Return (x, y) of the center of cell containing provided text 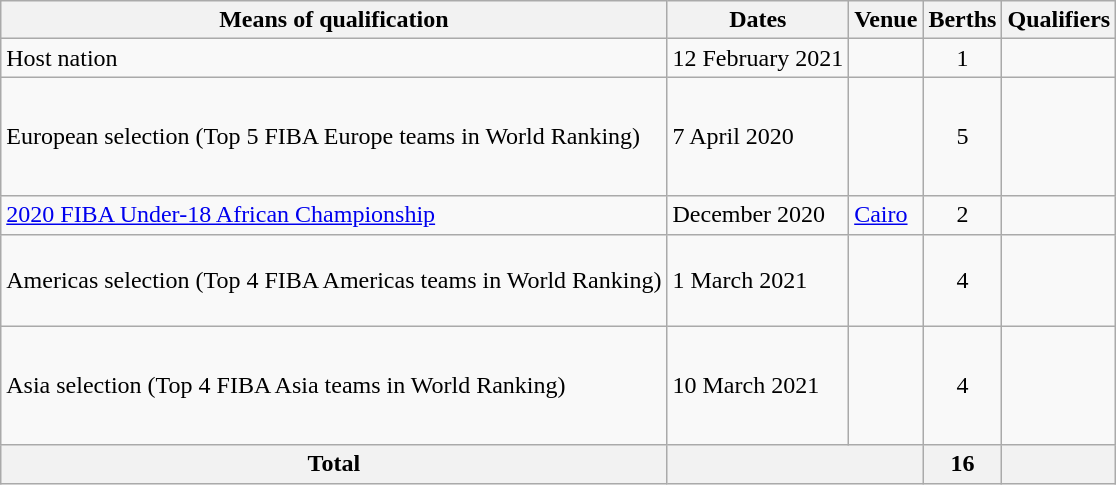
Americas selection (Top 4 FIBA Americas teams in World Ranking) (334, 280)
Venue (886, 20)
Total (334, 464)
16 (962, 464)
Berths (962, 20)
7 April 2020 (758, 136)
12 February 2021 (758, 58)
Dates (758, 20)
1 March 2021 (758, 280)
December 2020 (758, 215)
Means of qualification (334, 20)
Host nation (334, 58)
Qualifiers (1059, 20)
10 March 2021 (758, 386)
2 (962, 215)
Cairo (886, 215)
2020 FIBA Under-18 African Championship (334, 215)
1 (962, 58)
European selection (Top 5 FIBA Europe teams in World Ranking) (334, 136)
5 (962, 136)
Asia selection (Top 4 FIBA Asia teams in World Ranking) (334, 386)
